For the text-containing cell, return its midpoint in [x, y] coordinate format. 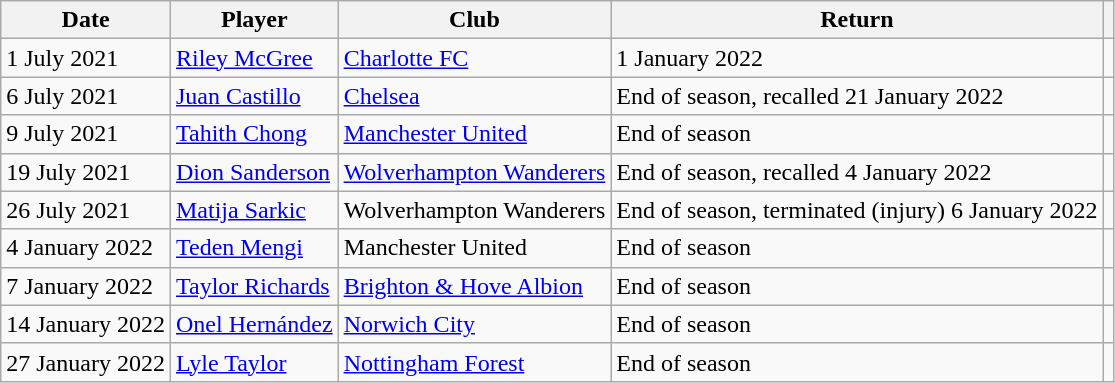
Lyle Taylor [254, 362]
Norwich City [474, 324]
26 July 2021 [86, 210]
Onel Hernández [254, 324]
End of season, recalled 21 January 2022 [857, 96]
Taylor Richards [254, 286]
Teden Mengi [254, 248]
End of season, terminated (injury) 6 January 2022 [857, 210]
Chelsea [474, 96]
Club [474, 20]
14 January 2022 [86, 324]
Date [86, 20]
Nottingham Forest [474, 362]
9 July 2021 [86, 134]
Return [857, 20]
Matija Sarkic [254, 210]
Dion Sanderson [254, 172]
27 January 2022 [86, 362]
Charlotte FC [474, 58]
Juan Castillo [254, 96]
End of season, recalled 4 January 2022 [857, 172]
19 July 2021 [86, 172]
6 July 2021 [86, 96]
7 January 2022 [86, 286]
Player [254, 20]
4 January 2022 [86, 248]
Brighton & Hove Albion [474, 286]
1 January 2022 [857, 58]
Tahith Chong [254, 134]
1 July 2021 [86, 58]
Riley McGree [254, 58]
